Identify which cell holds the provided text, then report its [x, y] central coordinate. 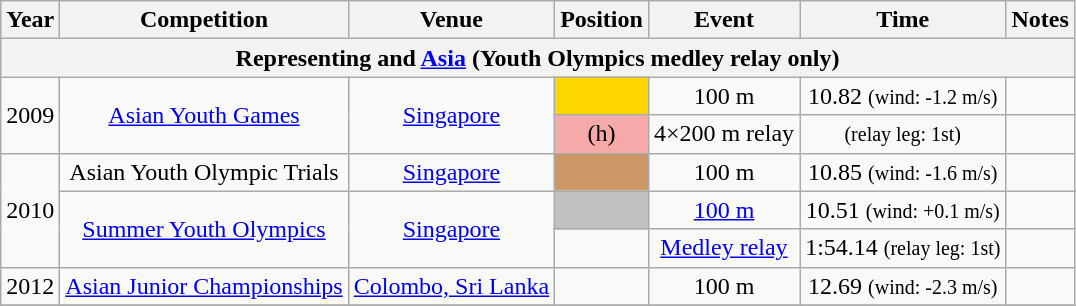
Venue [451, 20]
Representing and Asia (Youth Olympics medley relay only) [538, 58]
10.51 (wind: +0.1 m/s) [903, 210]
(relay leg: 1st) [903, 134]
Medley relay [724, 248]
(h) [602, 134]
1:54.14 (relay leg: 1st) [903, 248]
Summer Youth Olympics [204, 229]
2010 [30, 210]
Competition [204, 20]
Event [724, 20]
12.69 (wind: -2.3 m/s) [903, 286]
10.82 (wind: -1.2 m/s) [903, 96]
Time [903, 20]
2012 [30, 286]
Asian Youth Olympic Trials [204, 172]
Notes [1040, 20]
4×200 m relay [724, 134]
Position [602, 20]
Asian Youth Games [204, 115]
Colombo, Sri Lanka [451, 286]
Year [30, 20]
Asian Junior Championships [204, 286]
2009 [30, 115]
10.85 (wind: -1.6 m/s) [903, 172]
